Search for the cell housing the specified text and yield its (x, y) center coordinate. 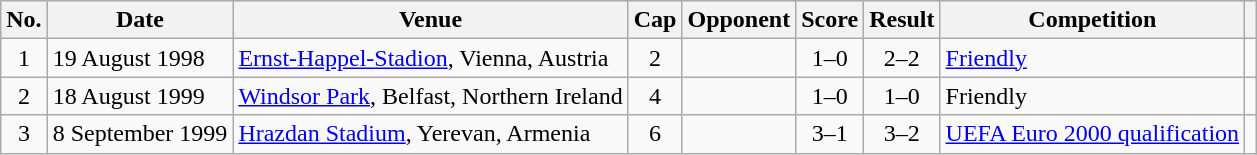
Score (830, 20)
6 (655, 134)
Competition (1092, 20)
19 August 1998 (140, 58)
Cap (655, 20)
Venue (430, 20)
Result (902, 20)
3–2 (902, 134)
No. (24, 20)
2–2 (902, 58)
Windsor Park, Belfast, Northern Ireland (430, 96)
UEFA Euro 2000 qualification (1092, 134)
3 (24, 134)
18 August 1999 (140, 96)
Opponent (739, 20)
Hrazdan Stadium, Yerevan, Armenia (430, 134)
3–1 (830, 134)
4 (655, 96)
Date (140, 20)
Ernst-Happel-Stadion, Vienna, Austria (430, 58)
1 (24, 58)
8 September 1999 (140, 134)
